Locate the cell with the specified text and output its [X, Y] center coordinate. 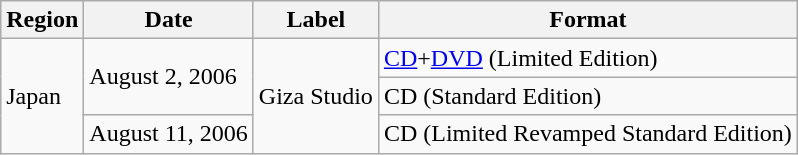
Giza Studio [316, 96]
CD (Limited Revamped Standard Edition) [588, 134]
Japan [42, 96]
CD+DVD (Limited Edition) [588, 58]
August 2, 2006 [169, 77]
Date [169, 20]
CD (Standard Edition) [588, 96]
Format [588, 20]
Label [316, 20]
Region [42, 20]
August 11, 2006 [169, 134]
